Provide the [X, Y] coordinate of the cell's center where the given text is located.  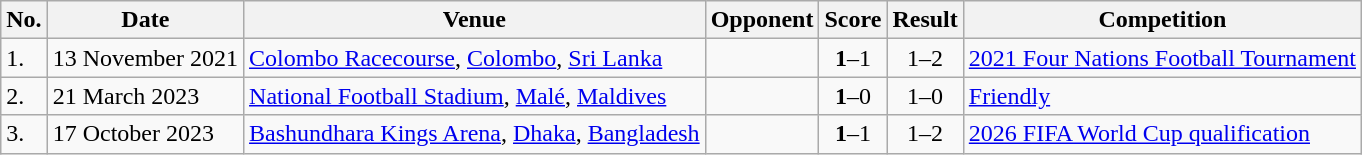
2. [24, 96]
No. [24, 20]
Opponent [762, 20]
Venue [475, 20]
National Football Stadium, Malé, Maldives [475, 96]
Result [925, 20]
17 October 2023 [145, 134]
2026 FIFA World Cup qualification [1162, 134]
Score [853, 20]
2021 Four Nations Football Tournament [1162, 58]
1. [24, 58]
3. [24, 134]
Friendly [1162, 96]
Colombo Racecourse, Colombo, Sri Lanka [475, 58]
13 November 2021 [145, 58]
Bashundhara Kings Arena, Dhaka, Bangladesh [475, 134]
21 March 2023 [145, 96]
Date [145, 20]
Competition [1162, 20]
